Capture the cell that displays the provided text and extract its [X, Y] central coordinate. 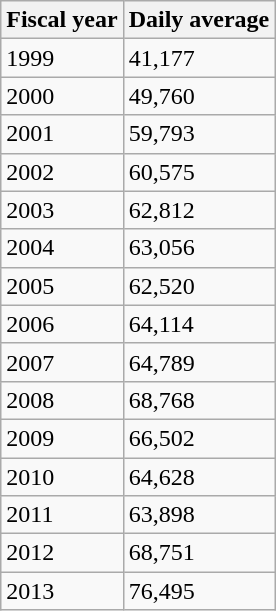
68,751 [199, 553]
Daily average [199, 20]
2009 [62, 438]
2007 [62, 362]
64,628 [199, 477]
76,495 [199, 591]
2006 [62, 324]
60,575 [199, 172]
62,520 [199, 286]
66,502 [199, 438]
2012 [62, 553]
2008 [62, 400]
64,789 [199, 362]
2004 [62, 248]
63,898 [199, 515]
41,177 [199, 58]
59,793 [199, 134]
2002 [62, 172]
49,760 [199, 96]
2010 [62, 477]
2000 [62, 96]
2001 [62, 134]
68,768 [199, 400]
2013 [62, 591]
2005 [62, 286]
1999 [62, 58]
2003 [62, 210]
64,114 [199, 324]
2011 [62, 515]
63,056 [199, 248]
62,812 [199, 210]
Fiscal year [62, 20]
